Output the [x, y] coordinate of the center of the cell containing the given text.  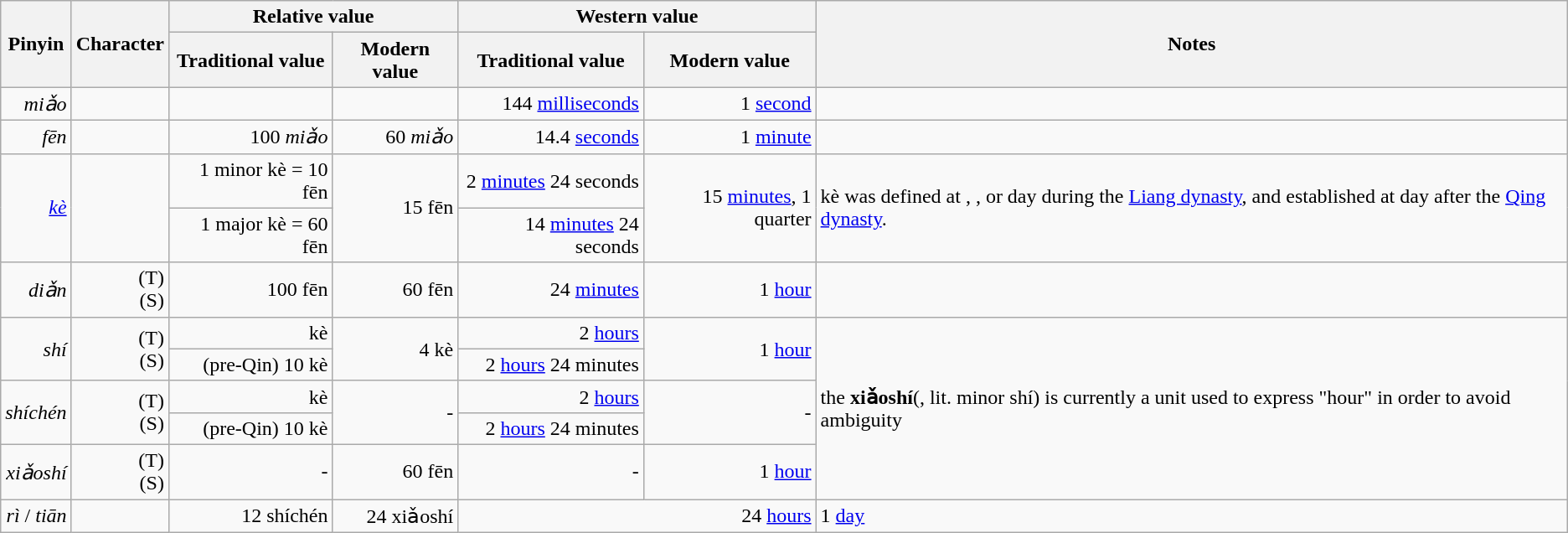
14 minutes 24 seconds [551, 235]
15 fēn [395, 208]
Notes [1191, 44]
1 day [1191, 516]
diǎn [36, 290]
15 minutes, 1 quarter [730, 208]
fēn [36, 137]
shí [36, 349]
144 milliseconds [551, 104]
12 shíchén [250, 516]
14.4 seconds [551, 137]
1 minor kè = 10 fēn [250, 181]
2 minutes 24 seconds [551, 181]
24 minutes [551, 290]
24 hours [637, 516]
shíchén [36, 412]
Pinyin [36, 44]
xiǎoshí [36, 471]
the xiǎoshí(, lit. minor shí) is currently a unit used to express "hour" in order to avoid ambiguity [1191, 407]
24 xiǎoshí [395, 516]
rì / tiān [36, 516]
1 major kè = 60 fēn [250, 235]
Western value [637, 17]
1 minute [730, 137]
kè was defined at , , or day during the Liang dynasty, and established at day after the Qing dynasty. [1191, 208]
Character [120, 44]
100 fēn [250, 290]
4 kè [395, 349]
100 miǎo [250, 137]
1 second [730, 104]
Relative value [313, 17]
miǎo [36, 104]
60 miǎo [395, 137]
